Scan for the cell matching the given text and deliver its (X, Y) coordinate at center. 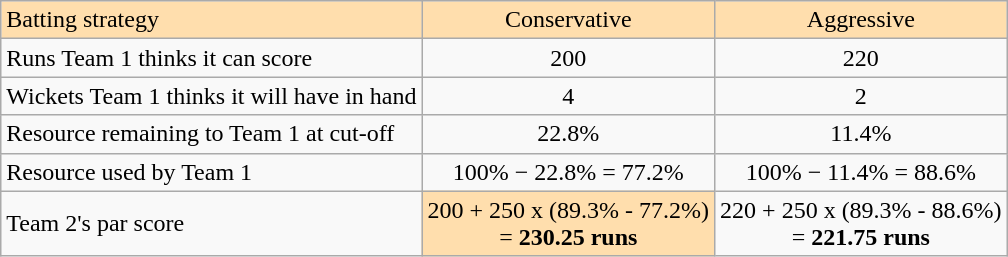
11.4% (862, 134)
2 (862, 96)
Runs Team 1 thinks it can score (212, 58)
220 (862, 58)
Team 2's par score (212, 224)
100% − 11.4% = 88.6% (862, 172)
200 + 250 x (89.3% - 77.2%) = 230.25 runs (568, 224)
Aggressive (862, 20)
Resource remaining to Team 1 at cut-off (212, 134)
Conservative (568, 20)
22.8% (568, 134)
200 (568, 58)
100% − 22.8% = 77.2% (568, 172)
4 (568, 96)
Batting strategy (212, 20)
220 + 250 x (89.3% - 88.6%) = 221.75 runs (862, 224)
Resource used by Team 1 (212, 172)
Wickets Team 1 thinks it will have in hand (212, 96)
